Scan for the cell matching the given text and deliver its (X, Y) coordinate at center. 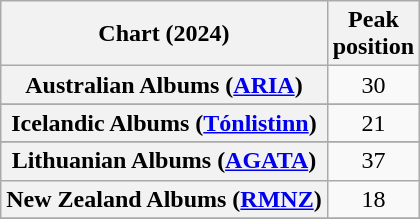
Lithuanian Albums (AGATA) (164, 161)
18 (373, 199)
30 (373, 85)
Peakposition (373, 34)
21 (373, 123)
New Zealand Albums (RMNZ) (164, 199)
Chart (2024) (164, 34)
37 (373, 161)
Australian Albums (ARIA) (164, 85)
Icelandic Albums (Tónlistinn) (164, 123)
